Search for the cell housing the specified text and yield its (X, Y) center coordinate. 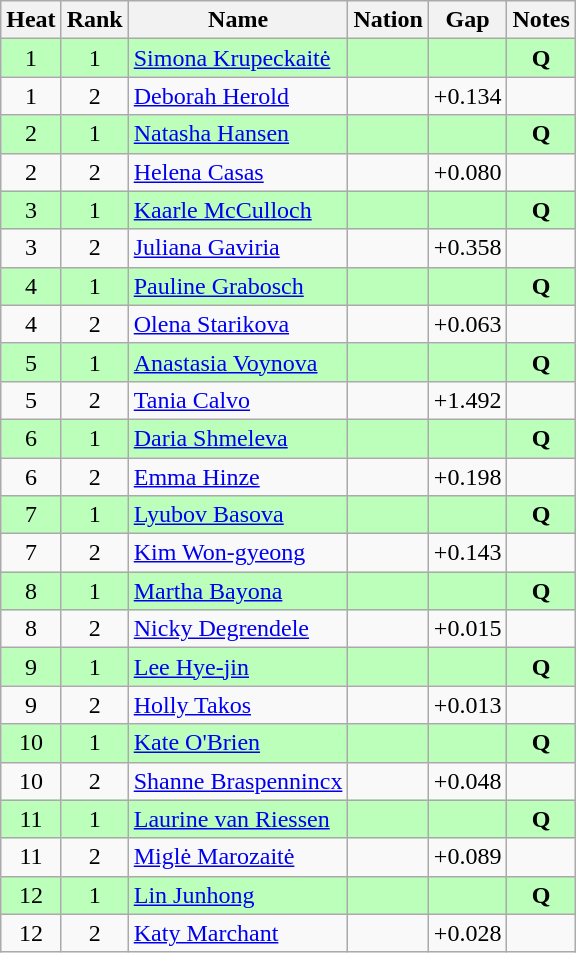
Kaarle McCulloch (238, 210)
Daria Shmeleva (238, 438)
Lee Hye-jin (238, 667)
+0.028 (468, 933)
Olena Starikova (238, 324)
+1.492 (468, 400)
Lyubov Basova (238, 515)
Katy Marchant (238, 933)
Kate O'Brien (238, 743)
Shanne Braspennincx (238, 781)
Nation (388, 20)
Simona Krupeckaitė (238, 58)
Tania Calvo (238, 400)
+0.134 (468, 96)
Martha Bayona (238, 591)
Rank (94, 20)
Holly Takos (238, 705)
Name (238, 20)
+0.198 (468, 477)
Natasha Hansen (238, 134)
Pauline Grabosch (238, 286)
Gap (468, 20)
+0.063 (468, 324)
+0.015 (468, 629)
Notes (541, 20)
Nicky Degrendele (238, 629)
Helena Casas (238, 172)
+0.358 (468, 248)
+0.089 (468, 857)
Anastasia Voynova (238, 362)
+0.048 (468, 781)
Miglė Marozaitė (238, 857)
Deborah Herold (238, 96)
+0.013 (468, 705)
Laurine van Riessen (238, 819)
Emma Hinze (238, 477)
+0.080 (468, 172)
Juliana Gaviria (238, 248)
+0.143 (468, 553)
Kim Won-gyeong (238, 553)
Heat (31, 20)
Lin Junhong (238, 895)
